Find where the given text appears and provide that cell's center as [x, y] coordinate. 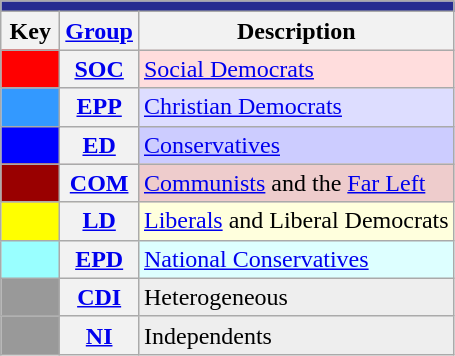
Liberals and Liberal Democrats [296, 221]
National Conservatives [296, 259]
Independents [296, 335]
Communists and the Far Left [296, 183]
Key [30, 31]
Conservatives [296, 145]
EPP [100, 107]
CDI [100, 297]
NI [100, 335]
COM [100, 183]
SOC [100, 69]
Description [296, 31]
Heterogeneous [296, 297]
Social Democrats [296, 69]
LD [100, 221]
Group [100, 31]
ED [100, 145]
Christian Democrats [296, 107]
EPD [100, 259]
